From the cell containing the given text, extract its center point as (X, Y) coordinate. 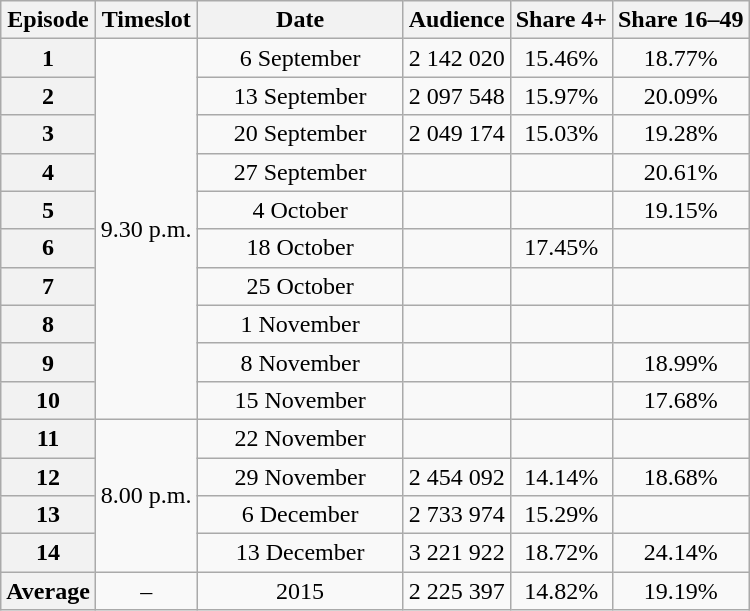
14.82% (561, 591)
15 November (300, 400)
Share 4+ (561, 20)
Share 16–49 (680, 20)
4 (48, 172)
3 221 922 (456, 553)
8 November (300, 362)
13 December (300, 553)
7 (48, 286)
18.77% (680, 58)
19.19% (680, 591)
15.97% (561, 96)
2 (48, 96)
Date (300, 20)
19.28% (680, 134)
Audience (456, 20)
14 (48, 553)
6 (48, 248)
2 097 548 (456, 96)
24.14% (680, 553)
17.45% (561, 248)
6 December (300, 515)
12 (48, 477)
18.72% (561, 553)
15.46% (561, 58)
19.15% (680, 210)
2 733 974 (456, 515)
25 October (300, 286)
14.14% (561, 477)
5 (48, 210)
18 October (300, 248)
6 September (300, 58)
15.29% (561, 515)
8.00 p.m. (146, 495)
3 (48, 134)
20 September (300, 134)
2 225 397 (456, 591)
20.61% (680, 172)
2015 (300, 591)
1 November (300, 324)
Timeslot (146, 20)
29 November (300, 477)
2 142 020 (456, 58)
11 (48, 438)
4 October (300, 210)
1 (48, 58)
9 (48, 362)
Episode (48, 20)
15.03% (561, 134)
17.68% (680, 400)
9.30 p.m. (146, 230)
18.99% (680, 362)
13 September (300, 96)
27 September (300, 172)
– (146, 591)
Average (48, 591)
20.09% (680, 96)
2 454 092 (456, 477)
8 (48, 324)
22 November (300, 438)
2 049 174 (456, 134)
10 (48, 400)
18.68% (680, 477)
13 (48, 515)
